Provide the [X, Y] coordinate of the cell's center where the given text is located.  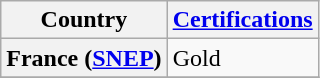
Certifications [242, 20]
Country [84, 20]
France (SNEP) [84, 58]
Gold [242, 58]
